Locate the cell with the specified text and output its (X, Y) center coordinate. 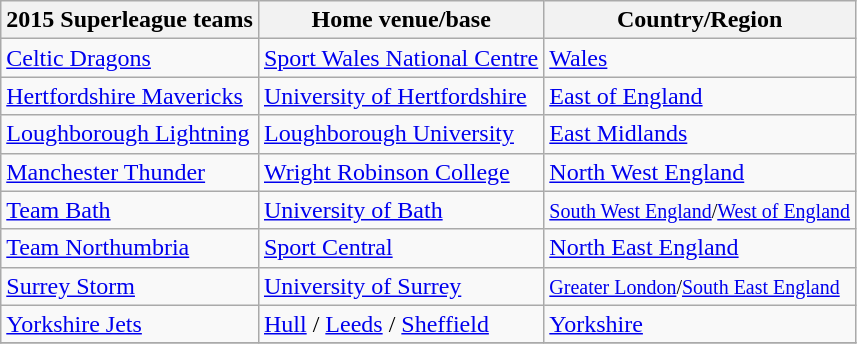
Sport Wales National Centre (400, 58)
Loughborough Lightning (130, 134)
Country/Region (700, 20)
East Midlands (700, 134)
University of Bath (400, 210)
Yorkshire (700, 324)
Loughborough University (400, 134)
Greater London/South East England (700, 286)
Wales (700, 58)
2015 Superleague teams (130, 20)
University of Hertfordshire (400, 96)
University of Surrey (400, 286)
Team Bath (130, 210)
Wright Robinson College (400, 172)
Yorkshire Jets (130, 324)
Hull / Leeds / Sheffield (400, 324)
Home venue/base (400, 20)
Team Northumbria (130, 248)
Manchester Thunder (130, 172)
Sport Central (400, 248)
North West England (700, 172)
Celtic Dragons (130, 58)
East of England (700, 96)
North East England (700, 248)
South West England/West of England (700, 210)
Hertfordshire Mavericks (130, 96)
Surrey Storm (130, 286)
